From the cell containing the given text, extract its center point as (x, y) coordinate. 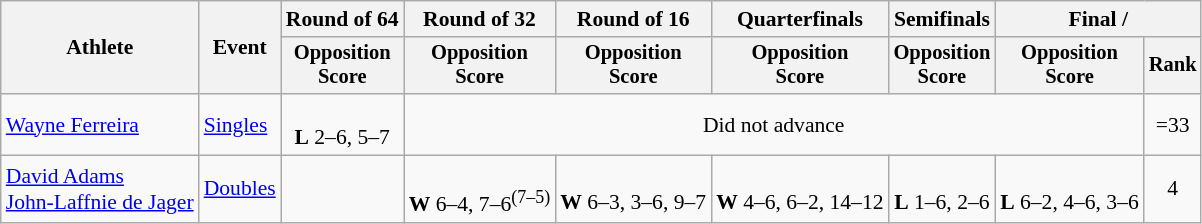
W 6–4, 7–6(7–5) (480, 190)
Quarterfinals (800, 19)
W 4–6, 6–2, 14–12 (800, 190)
Rank (1173, 66)
Did not advance (774, 124)
Round of 64 (342, 19)
David AdamsJohn-Laffnie de Jager (100, 190)
Event (240, 48)
W 6–3, 3–6, 9–7 (633, 190)
L 1–6, 2–6 (942, 190)
Round of 16 (633, 19)
Singles (240, 124)
Doubles (240, 190)
=33 (1173, 124)
Round of 32 (480, 19)
Semifinals (942, 19)
L 6–2, 4–6, 3–6 (1070, 190)
Athlete (100, 48)
4 (1173, 190)
Final / (1098, 19)
L 2–6, 5–7 (342, 124)
Wayne Ferreira (100, 124)
